Extract the [x, y] coordinate from the center of the cell holding the provided text.  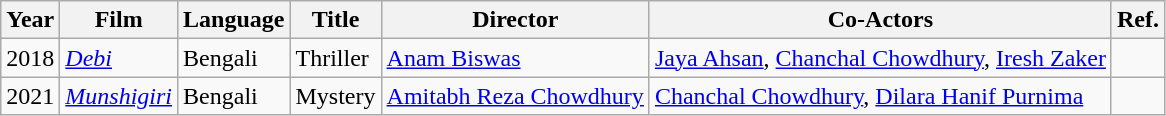
Chanchal Chowdhury, Dilara Hanif Purnima [880, 96]
Film [119, 20]
Year [30, 20]
Anam Biswas [515, 58]
2021 [30, 96]
Director [515, 20]
Mystery [336, 96]
Jaya Ahsan, Chanchal Chowdhury, Iresh Zaker [880, 58]
Debi [119, 58]
Title [336, 20]
Co-Actors [880, 20]
Amitabh Reza Chowdhury [515, 96]
Ref. [1138, 20]
Munshigiri [119, 96]
Thriller [336, 58]
2018 [30, 58]
Language [234, 20]
